Return (x, y) of the center of cell containing provided text 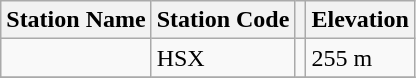
255 m (360, 58)
Station Code (223, 20)
Station Name (76, 20)
HSX (223, 58)
Elevation (360, 20)
